Extract the (x, y) coordinate from the center of the cell holding the provided text.  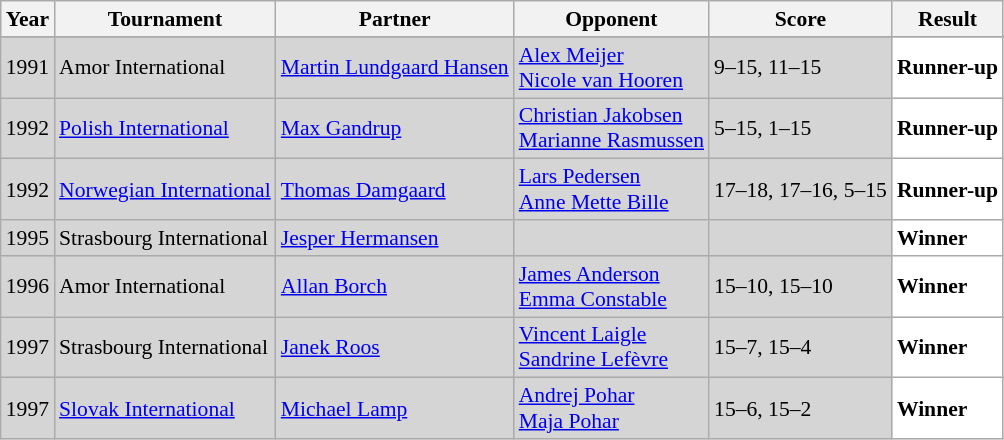
Vincent Laigle Sandrine Lefèvre (612, 348)
Alex Meijer Nicole van Hooren (612, 68)
1995 (28, 238)
Michael Lamp (395, 408)
Polish International (165, 128)
Norwegian International (165, 190)
Martin Lundgaard Hansen (395, 68)
Lars Pedersen Anne Mette Bille (612, 190)
15–7, 15–4 (800, 348)
Score (800, 19)
15–6, 15–2 (800, 408)
Andrej Pohar Maja Pohar (612, 408)
17–18, 17–16, 5–15 (800, 190)
9–15, 11–15 (800, 68)
Christian Jakobsen Marianne Rasmussen (612, 128)
Result (948, 19)
Thomas Damgaard (395, 190)
Jesper Hermansen (395, 238)
Year (28, 19)
5–15, 1–15 (800, 128)
15–10, 15–10 (800, 286)
Slovak International (165, 408)
Janek Roos (395, 348)
James Anderson Emma Constable (612, 286)
1991 (28, 68)
Allan Borch (395, 286)
1996 (28, 286)
Tournament (165, 19)
Max Gandrup (395, 128)
Opponent (612, 19)
Partner (395, 19)
